Identify which cell holds the provided text, then report its (x, y) central coordinate. 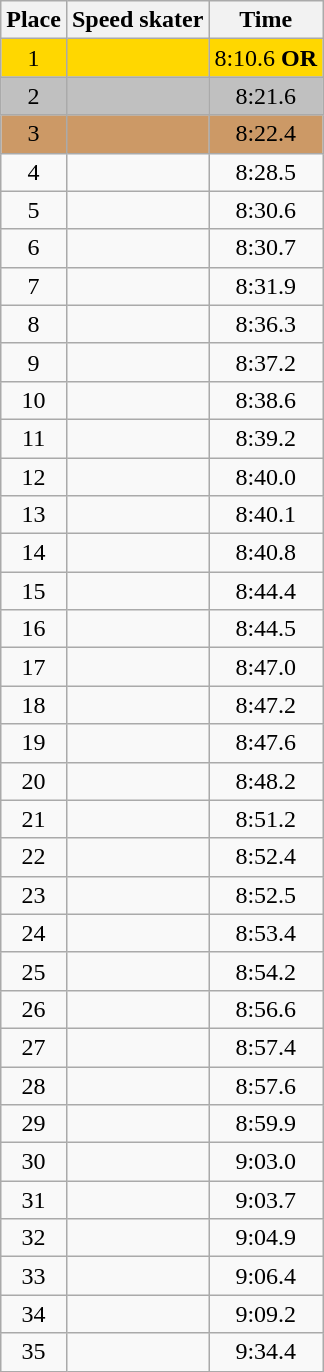
8:53.4 (266, 933)
10 (34, 400)
8:44.5 (266, 629)
9:03.0 (266, 1162)
33 (34, 1276)
9:04.9 (266, 1238)
9 (34, 362)
Time (266, 20)
8:21.6 (266, 96)
9:34.4 (266, 1352)
8:30.6 (266, 210)
21 (34, 819)
8:57.4 (266, 1047)
8:40.0 (266, 477)
16 (34, 629)
8:44.4 (266, 591)
9:09.2 (266, 1314)
1 (34, 58)
8:31.9 (266, 286)
8:39.2 (266, 438)
8:56.6 (266, 1009)
34 (34, 1314)
8:54.2 (266, 971)
3 (34, 134)
8:47.6 (266, 743)
8:37.2 (266, 362)
8:28.5 (266, 172)
27 (34, 1047)
17 (34, 667)
6 (34, 248)
32 (34, 1238)
Speed skater (137, 20)
8:51.2 (266, 819)
Place (34, 20)
28 (34, 1085)
5 (34, 210)
30 (34, 1162)
31 (34, 1200)
23 (34, 895)
8:40.8 (266, 553)
24 (34, 933)
22 (34, 857)
8:40.1 (266, 515)
8:36.3 (266, 324)
8:47.0 (266, 667)
2 (34, 96)
35 (34, 1352)
8:52.4 (266, 857)
8:47.2 (266, 705)
9:06.4 (266, 1276)
8:57.6 (266, 1085)
8:38.6 (266, 400)
8 (34, 324)
13 (34, 515)
4 (34, 172)
12 (34, 477)
25 (34, 971)
29 (34, 1124)
8:30.7 (266, 248)
11 (34, 438)
8:59.9 (266, 1124)
26 (34, 1009)
19 (34, 743)
8:52.5 (266, 895)
8:48.2 (266, 781)
8:22.4 (266, 134)
8:10.6 OR (266, 58)
20 (34, 781)
15 (34, 591)
9:03.7 (266, 1200)
7 (34, 286)
14 (34, 553)
18 (34, 705)
